Extract the [X, Y] coordinate from the center of the cell holding the provided text.  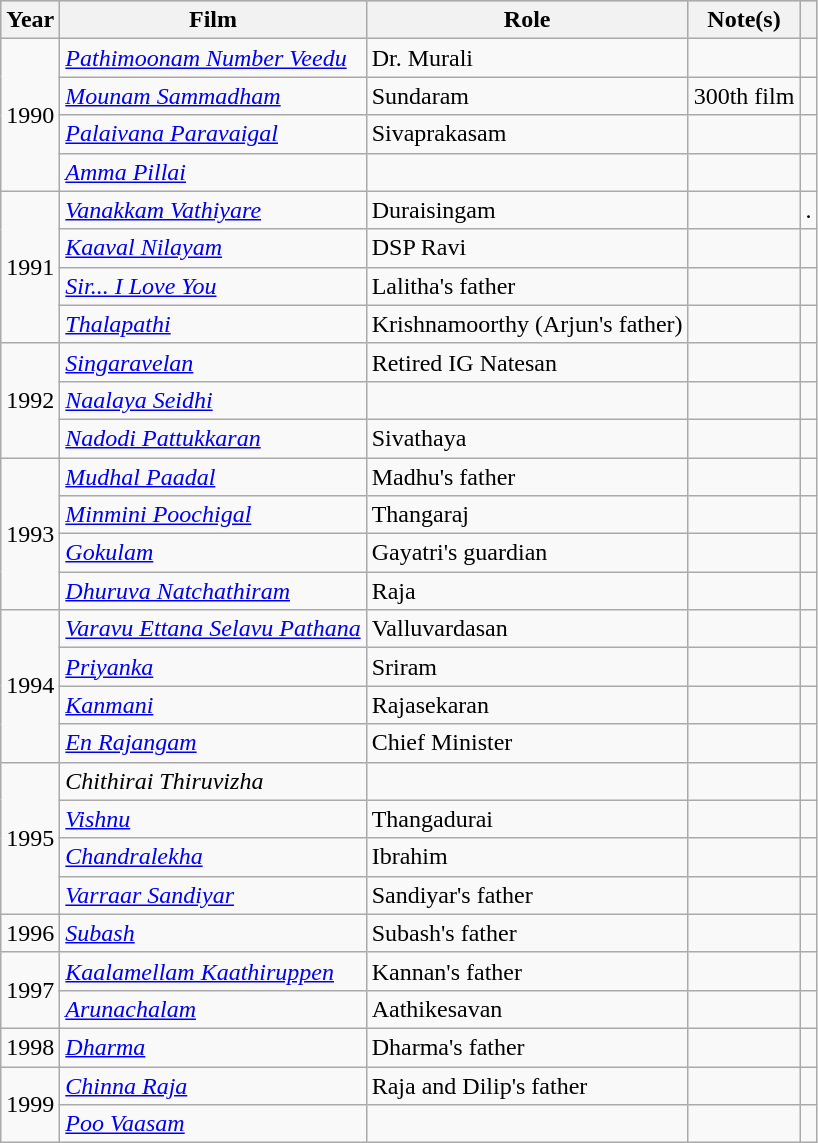
1995 [30, 838]
Sivaprakasam [527, 134]
En Rajangam [213, 743]
Vanakkam Vathiyare [213, 210]
1993 [30, 534]
Madhu's father [527, 477]
Thalapathi [213, 324]
Lalitha's father [527, 286]
Sandiyar's father [527, 895]
Thangadurai [527, 819]
Subash's father [527, 933]
1994 [30, 686]
Subash [213, 933]
Rajasekaran [527, 705]
1996 [30, 933]
Naalaya Seidhi [213, 400]
Chinna Raja [213, 1085]
1991 [30, 267]
DSP Ravi [527, 248]
Dr. Murali [527, 58]
Dhuruva Natchathiram [213, 591]
Raja and Dilip's father [527, 1085]
Varavu Ettana Selavu Pathana [213, 629]
Thangaraj [527, 515]
Priyanka [213, 667]
Film [213, 20]
Minmini Poochigal [213, 515]
Nadodi Pattukkaran [213, 438]
Raja [527, 591]
Year [30, 20]
Kaalamellam Kaathiruppen [213, 971]
Dharma's father [527, 1047]
Mudhal Paadal [213, 477]
Aathikesavan [527, 1009]
Dharma [213, 1047]
Gokulam [213, 553]
Amma Pillai [213, 172]
Sriram [527, 667]
Vishnu [213, 819]
Kaaval Nilayam [213, 248]
1999 [30, 1104]
. [808, 210]
Pathimoonam Number Veedu [213, 58]
Ibrahim [527, 857]
1997 [30, 990]
Singaravelan [213, 362]
Chief Minister [527, 743]
Mounam Sammadham [213, 96]
Note(s) [744, 20]
Chithirai Thiruvizha [213, 781]
Sir... I Love You [213, 286]
Arunachalam [213, 1009]
Retired IG Natesan [527, 362]
Kanmani [213, 705]
Poo Vaasam [213, 1124]
Kannan's father [527, 971]
Chandralekha [213, 857]
1990 [30, 115]
1998 [30, 1047]
Palaivana Paravaigal [213, 134]
Sundaram [527, 96]
Gayatri's guardian [527, 553]
Krishnamoorthy (Arjun's father) [527, 324]
Role [527, 20]
Sivathaya [527, 438]
1992 [30, 400]
300th film [744, 96]
Valluvardasan [527, 629]
Duraisingam [527, 210]
Varraar Sandiyar [213, 895]
